Capture the cell that displays the provided text and extract its [X, Y] central coordinate. 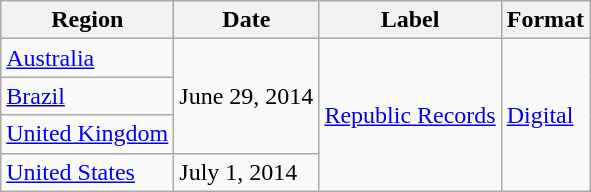
Brazil [88, 96]
United Kingdom [88, 134]
Republic Records [410, 115]
Format [545, 20]
Digital [545, 115]
July 1, 2014 [246, 172]
United States [88, 172]
June 29, 2014 [246, 96]
Region [88, 20]
Label [410, 20]
Australia [88, 58]
Date [246, 20]
